Search for the cell housing the specified text and yield its [X, Y] center coordinate. 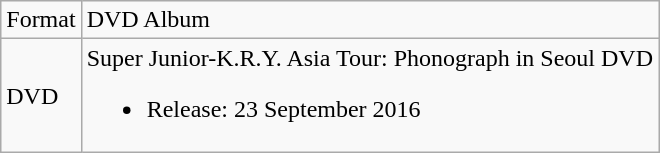
Super Junior-K.R.Y. Asia Tour: Phonograph in Seoul DVDRelease: 23 September 2016 [370, 96]
Format [41, 20]
DVD [41, 96]
DVD Album [370, 20]
